Search for the cell housing the specified text and yield its [x, y] center coordinate. 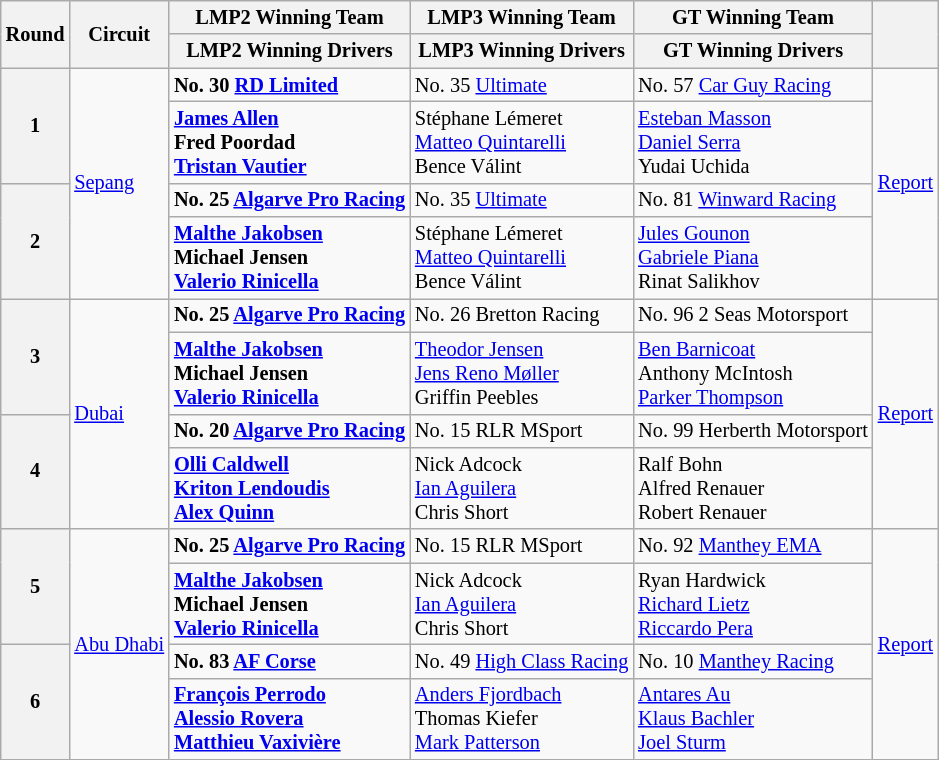
LMP2 Winning Team [290, 17]
No. 99 Herberth Motorsport [753, 431]
2 [36, 240]
Sepang [119, 184]
Anders Fjordbach Thomas Kiefer Mark Patterson [522, 719]
4 [36, 472]
François Perrodo Alessio Rovera Matthieu Vaxivière [290, 719]
GT Winning Team [753, 17]
James Allen Fred Poordad Tristan Vautier [290, 142]
No. 30 RD Limited [290, 85]
Ralf Bohn Alfred Renauer Robert Renauer [753, 488]
Esteban Masson Daniel Serra Yudai Uchida [753, 142]
6 [36, 702]
No. 83 AF Corse [290, 661]
Olli Caldwell Kriton Lendoudis Alex Quinn [290, 488]
Jules Gounon Gabriele Piana Rinat Salikhov [753, 258]
No. 92 Manthey EMA [753, 546]
5 [36, 586]
Dubai [119, 414]
LMP3 Winning Team [522, 17]
No. 96 2 Seas Motorsport [753, 315]
No. 26 Bretton Racing [522, 315]
Ryan Hardwick Richard Lietz Riccardo Pera [753, 604]
LMP3 Winning Drivers [522, 51]
LMP2 Winning Drivers [290, 51]
No. 20 Algarve Pro Racing [290, 431]
Theodor Jensen Jens Reno Møller Griffin Peebles [522, 373]
Abu Dhabi [119, 644]
Round [36, 34]
No. 57 Car Guy Racing [753, 85]
No. 49 High Class Racing [522, 661]
1 [36, 126]
No. 81 Winward Racing [753, 200]
Circuit [119, 34]
No. 10 Manthey Racing [753, 661]
Ben Barnicoat Anthony McIntosh Parker Thompson [753, 373]
3 [36, 356]
GT Winning Drivers [753, 51]
Antares Au Klaus Bachler Joel Sturm [753, 719]
